Find where the given text appears and provide that cell's center as [x, y] coordinate. 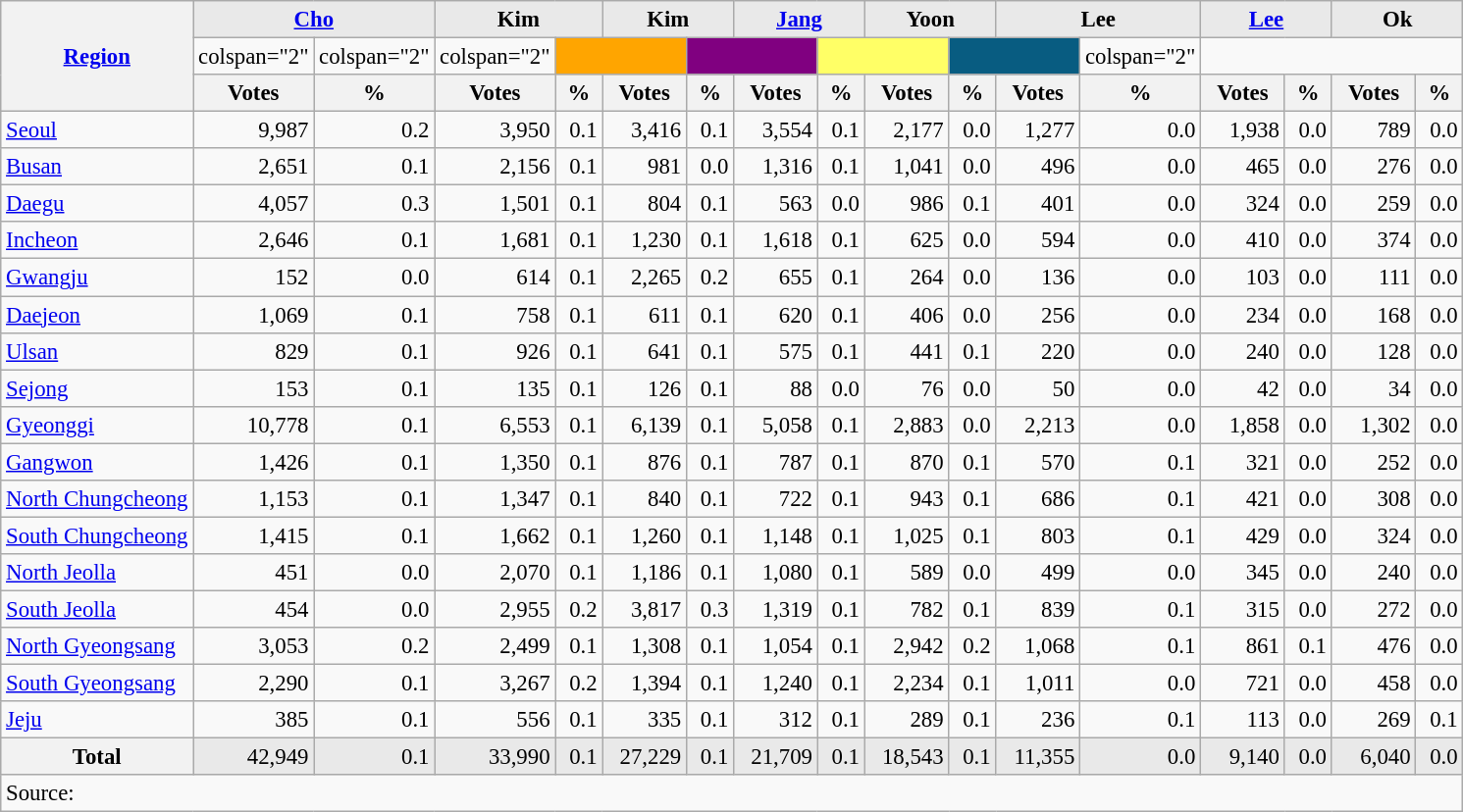
103 [1243, 278]
782 [907, 609]
594 [1038, 240]
641 [645, 351]
385 [253, 720]
South Gyeongsang [97, 684]
128 [1374, 351]
3,267 [495, 684]
686 [1038, 499]
1,025 [907, 535]
563 [776, 204]
722 [776, 499]
2,646 [253, 240]
1,681 [495, 240]
18,543 [907, 757]
259 [1374, 204]
1,041 [907, 167]
1,618 [776, 240]
1,319 [776, 609]
111 [1374, 278]
1,080 [776, 573]
1,148 [776, 535]
1,069 [253, 315]
6,040 [1374, 757]
625 [907, 240]
589 [907, 573]
2,883 [907, 425]
1,347 [495, 499]
135 [495, 388]
3,554 [776, 130]
9,140 [1243, 757]
981 [645, 167]
6,139 [645, 425]
345 [1243, 573]
870 [907, 462]
289 [907, 720]
Total [97, 757]
Seoul [97, 130]
1,938 [1243, 130]
1,350 [495, 462]
North Gyeongsang [97, 646]
Ok [1397, 20]
136 [1038, 278]
11,355 [1038, 757]
34 [1374, 388]
374 [1374, 240]
1,277 [1038, 130]
North Jeolla [97, 573]
126 [645, 388]
236 [1038, 720]
312 [776, 720]
Region [97, 57]
33,990 [495, 757]
421 [1243, 499]
Busan [97, 167]
986 [907, 204]
2,177 [907, 130]
454 [253, 609]
1,316 [776, 167]
458 [1374, 684]
787 [776, 462]
3,416 [645, 130]
943 [907, 499]
1,308 [645, 646]
Gwangju [97, 278]
451 [253, 573]
721 [1243, 684]
5,058 [776, 425]
Sejong [97, 388]
655 [776, 278]
1,662 [495, 535]
Jang [800, 20]
476 [1374, 646]
Source: [732, 793]
1,426 [253, 462]
2,499 [495, 646]
North Chungcheong [97, 499]
76 [907, 388]
272 [1374, 609]
50 [1038, 388]
264 [907, 278]
465 [1243, 167]
575 [776, 351]
1,415 [253, 535]
2,234 [907, 684]
620 [776, 315]
789 [1374, 130]
27,229 [645, 757]
2,955 [495, 609]
1,501 [495, 204]
2,213 [1038, 425]
256 [1038, 315]
234 [1243, 315]
1,240 [776, 684]
410 [1243, 240]
Gangwon [97, 462]
South Jeolla [97, 609]
152 [253, 278]
926 [495, 351]
3,817 [645, 609]
861 [1243, 646]
570 [1038, 462]
1,302 [1374, 425]
10,778 [253, 425]
1,068 [1038, 646]
88 [776, 388]
2,942 [907, 646]
113 [1243, 720]
429 [1243, 535]
Gyeonggi [97, 425]
611 [645, 315]
3,053 [253, 646]
441 [907, 351]
153 [253, 388]
2,651 [253, 167]
Jeju [97, 720]
168 [1374, 315]
Daejeon [97, 315]
2,070 [495, 573]
220 [1038, 351]
839 [1038, 609]
2,290 [253, 684]
829 [253, 351]
1,011 [1038, 684]
4,057 [253, 204]
2,156 [495, 167]
321 [1243, 462]
1,230 [645, 240]
840 [645, 499]
1,394 [645, 684]
876 [645, 462]
21,709 [776, 757]
Ulsan [97, 351]
1,054 [776, 646]
1,186 [645, 573]
614 [495, 278]
496 [1038, 167]
499 [1038, 573]
Yoon [930, 20]
South Chungcheong [97, 535]
3,950 [495, 130]
Cho [314, 20]
42 [1243, 388]
6,553 [495, 425]
803 [1038, 535]
308 [1374, 499]
804 [645, 204]
2,265 [645, 278]
1,260 [645, 535]
9,987 [253, 130]
406 [907, 315]
276 [1374, 167]
252 [1374, 462]
1,858 [1243, 425]
Incheon [97, 240]
556 [495, 720]
42,949 [253, 757]
269 [1374, 720]
758 [495, 315]
335 [645, 720]
401 [1038, 204]
315 [1243, 609]
Daegu [97, 204]
1,153 [253, 499]
